Scan for the cell matching the given text and deliver its [X, Y] coordinate at center. 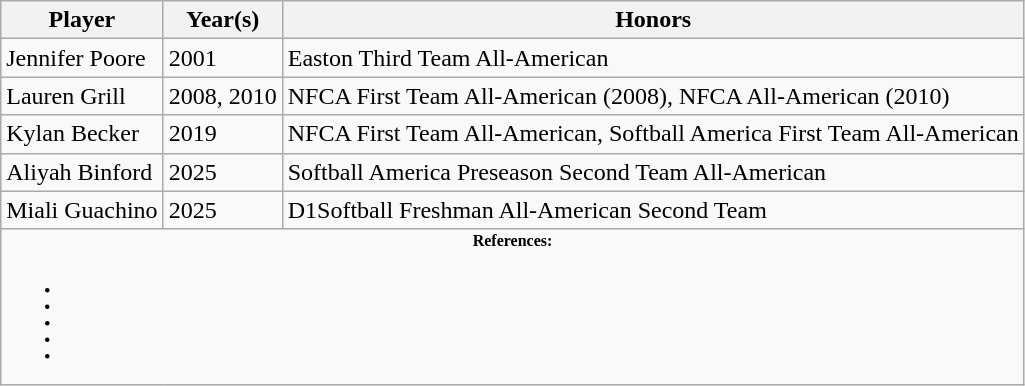
2001 [222, 58]
Player [82, 20]
Kylan Becker [82, 134]
Miali Guachino [82, 210]
Softball America Preseason Second Team All-American [653, 172]
NFCA First Team All-American, Softball America First Team All-American [653, 134]
Lauren Grill [82, 96]
Easton Third Team All-American [653, 58]
References: [512, 306]
Aliyah Binford [82, 172]
2019 [222, 134]
D1Softball Freshman All-American Second Team [653, 210]
Honors [653, 20]
2008, 2010 [222, 96]
Year(s) [222, 20]
Jennifer Poore [82, 58]
NFCA First Team All-American (2008), NFCA All-American (2010) [653, 96]
